Identify which cell holds the provided text, then report its [x, y] central coordinate. 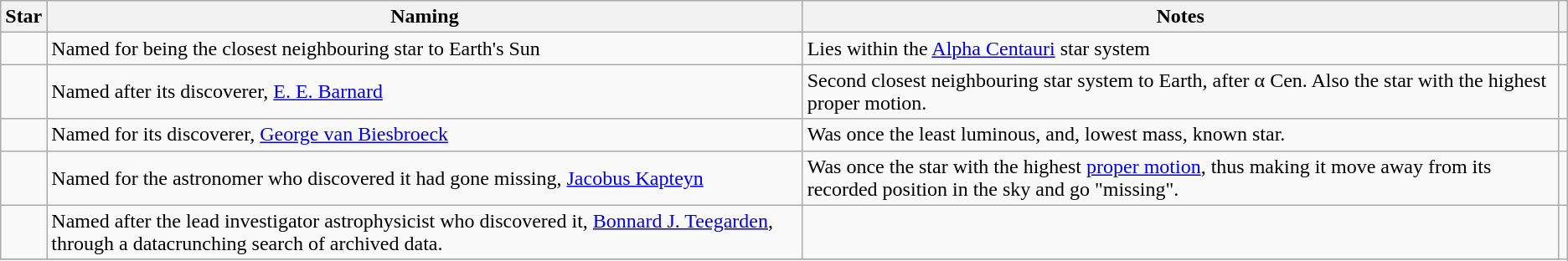
Second closest neighbouring star system to Earth, after α Cen. Also the star with the highest proper motion. [1180, 92]
Was once the star with the highest proper motion, thus making it move away from its recorded position in the sky and go "missing". [1180, 177]
Was once the least luminous, and, lowest mass, known star. [1180, 135]
Star [23, 17]
Named for being the closest neighbouring star to Earth's Sun [425, 49]
Lies within the Alpha Centauri star system [1180, 49]
Named after its discoverer, E. E. Barnard [425, 92]
Named for the astronomer who discovered it had gone missing, Jacobus Kapteyn [425, 177]
Named after the lead investigator astrophysicist who discovered it, Bonnard J. Teegarden, through a datacrunching search of archived data. [425, 233]
Notes [1180, 17]
Named for its discoverer, George van Biesbroeck [425, 135]
Naming [425, 17]
